Output the [X, Y] coordinate of the center of the cell containing the given text.  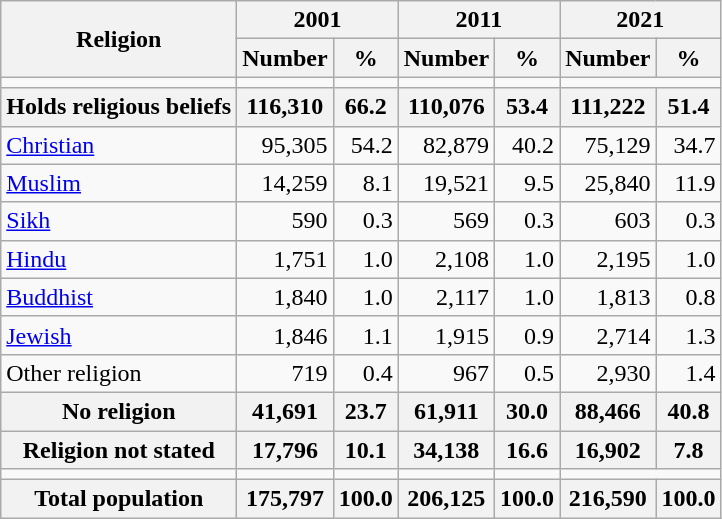
719 [285, 373]
1,813 [608, 297]
17,796 [285, 449]
Buddhist [119, 297]
1,846 [285, 335]
111,222 [608, 107]
25,840 [608, 183]
Holds religious beliefs [119, 107]
95,305 [285, 145]
2,195 [608, 259]
0.5 [528, 373]
66.2 [366, 107]
14,259 [285, 183]
2021 [640, 20]
0.4 [366, 373]
8.1 [366, 183]
51.4 [688, 107]
Muslim [119, 183]
0.8 [688, 297]
Other religion [119, 373]
16,902 [608, 449]
110,076 [446, 107]
603 [608, 221]
11.9 [688, 183]
2,117 [446, 297]
1.4 [688, 373]
Religion [119, 39]
23.7 [366, 411]
41,691 [285, 411]
61,911 [446, 411]
75,129 [608, 145]
Jewish [119, 335]
Hindu [119, 259]
34.7 [688, 145]
Religion not stated [119, 449]
1,751 [285, 259]
2,930 [608, 373]
175,797 [285, 499]
40.2 [528, 145]
2,714 [608, 335]
19,521 [446, 183]
1.1 [366, 335]
590 [285, 221]
206,125 [446, 499]
2001 [318, 20]
Sikh [119, 221]
1,840 [285, 297]
54.2 [366, 145]
2011 [478, 20]
2,108 [446, 259]
216,590 [608, 499]
30.0 [528, 411]
Total population [119, 499]
569 [446, 221]
Christian [119, 145]
10.1 [366, 449]
No religion [119, 411]
7.8 [688, 449]
82,879 [446, 145]
34,138 [446, 449]
88,466 [608, 411]
116,310 [285, 107]
0.9 [528, 335]
16.6 [528, 449]
1.3 [688, 335]
9.5 [528, 183]
40.8 [688, 411]
1,915 [446, 335]
967 [446, 373]
53.4 [528, 107]
